From the cell containing the given text, extract its center point as [x, y] coordinate. 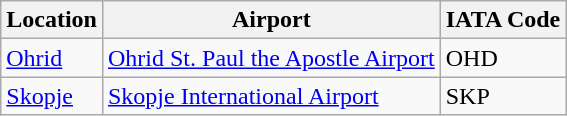
Airport [271, 20]
Skopje [52, 96]
Ohrid [52, 58]
OHD [503, 58]
Skopje International Airport [271, 96]
IATA Code [503, 20]
Ohrid St. Paul the Apostle Airport [271, 58]
Location [52, 20]
SKP [503, 96]
